Capture the cell that displays the provided text and extract its (X, Y) central coordinate. 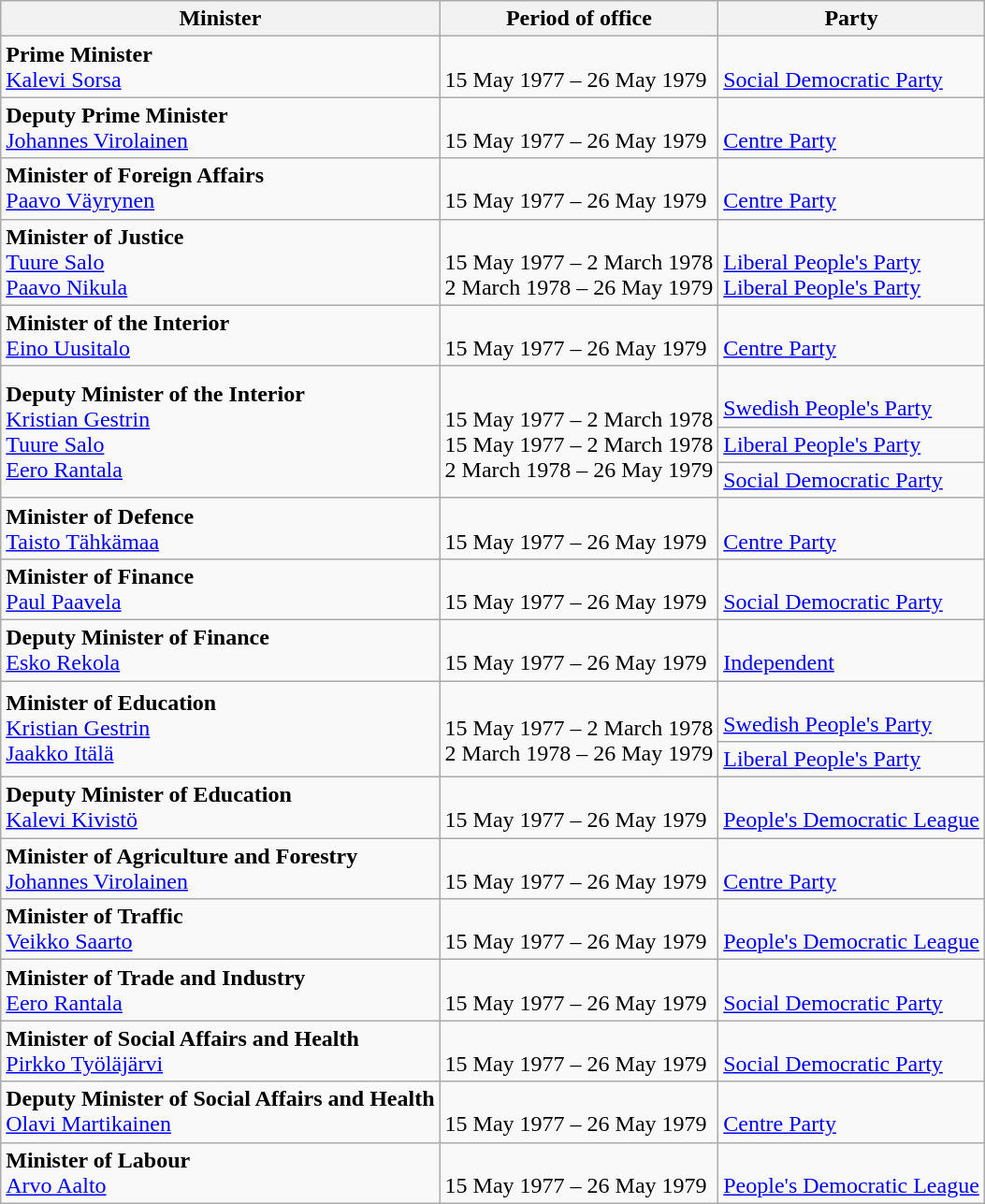
15 May 1977 – 2 March 1978 15 May 1977 – 2 March 19782 March 1978 – 26 May 1979 (579, 432)
Minister of Agriculture and ForestryJohannes Virolainen (221, 868)
Minister of JusticeTuure Salo Paavo Nikula (221, 262)
Minister of LabourArvo Aalto (221, 1173)
Deputy Minister of FinanceEsko Rekola (221, 649)
Minister of the InteriorEino Uusitalo (221, 335)
Deputy Minister of EducationKalevi Kivistö (221, 808)
Period of office (579, 19)
Minister of DefenceTaisto Tähkämaa (221, 528)
Independent (851, 649)
Minister of Foreign AffairsPaavo Väyrynen (221, 189)
Liberal People's Party Liberal People's Party (851, 262)
Deputy Minister of Social Affairs and HealthOlavi Martikainen (221, 1111)
Prime MinisterKalevi Sorsa (221, 67)
Party (851, 19)
Deputy Prime MinisterJohannes Virolainen (221, 127)
Minister of FinancePaul Paavela (221, 589)
Minister of TrafficVeikko Saarto (221, 930)
Minister of Trade and IndustryEero Rantala (221, 990)
Minister of Social Affairs and HealthPirkko Työläjärvi (221, 1052)
Deputy Minister of the InteriorKristian GestrinTuure SaloEero Rantala (221, 432)
Minister (221, 19)
Minister of EducationKristian Gestrin Jaakko Itälä (221, 730)
